Find where the given text appears and provide that cell's center as (x, y) coordinate. 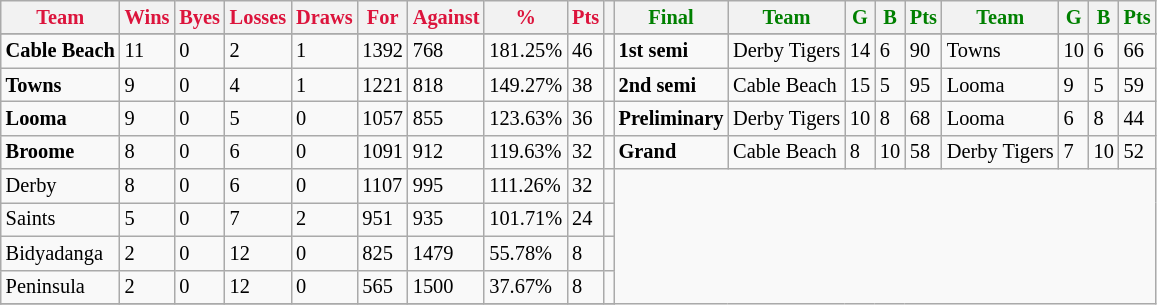
1221 (382, 85)
90 (924, 51)
818 (446, 85)
24 (586, 219)
Losses (258, 17)
951 (382, 219)
2nd semi (672, 85)
Broome (60, 152)
37.67% (526, 287)
59 (1138, 85)
912 (446, 152)
Final (672, 17)
Wins (148, 17)
123.63% (526, 118)
66 (1138, 51)
1392 (382, 51)
For (382, 17)
149.27% (526, 85)
565 (382, 287)
Saints (60, 219)
4 (258, 85)
825 (382, 253)
46 (586, 51)
58 (924, 152)
14 (860, 51)
181.25% (526, 51)
44 (1138, 118)
68 (924, 118)
55.78% (526, 253)
111.26% (526, 186)
52 (1138, 152)
1479 (446, 253)
Peninsula (60, 287)
36 (586, 118)
995 (446, 186)
1091 (382, 152)
Against (446, 17)
119.63% (526, 152)
768 (446, 51)
1500 (446, 287)
15 (860, 85)
Preliminary (672, 118)
Draws (324, 17)
Derby (60, 186)
101.71% (526, 219)
1057 (382, 118)
1107 (382, 186)
935 (446, 219)
38 (586, 85)
95 (924, 85)
1st semi (672, 51)
Bidyadanga (60, 253)
11 (148, 51)
Byes (199, 17)
Grand (672, 152)
855 (446, 118)
% (526, 17)
